Search for the cell housing the specified text and yield its (X, Y) center coordinate. 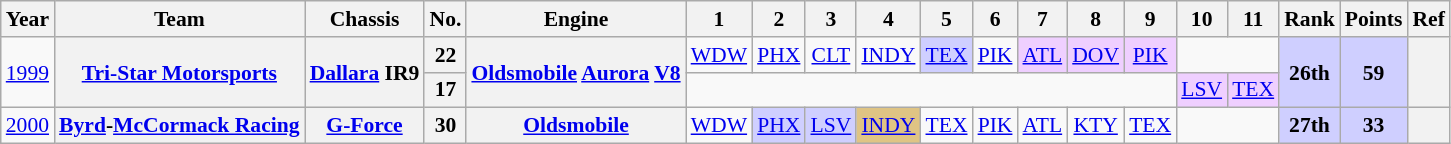
Oldsmobile (576, 126)
5 (946, 19)
11 (1253, 19)
Chassis (365, 19)
Ref (1428, 19)
DOV (1096, 55)
Points (1374, 19)
Rank (1310, 19)
No. (445, 19)
CLT (830, 55)
Oldsmobile Aurora V8 (576, 72)
6 (996, 19)
3 (830, 19)
Tri-Star Motorsports (180, 72)
9 (1150, 19)
2 (778, 19)
8 (1096, 19)
22 (445, 55)
10 (1202, 19)
Byrd-McCormack Racing (180, 126)
Year (28, 19)
27th (1310, 126)
17 (445, 90)
KTY (1096, 126)
Engine (576, 19)
G-Force (365, 126)
1999 (28, 72)
59 (1374, 72)
1 (719, 19)
7 (1042, 19)
26th (1310, 72)
33 (1374, 126)
Dallara IR9 (365, 72)
4 (888, 19)
2000 (28, 126)
30 (445, 126)
Team (180, 19)
